Extract the (X, Y) coordinate from the center of the cell holding the provided text.  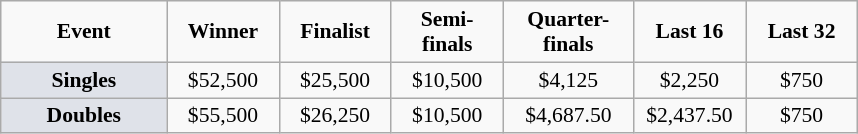
Singles (84, 80)
$52,500 (223, 80)
Doubles (84, 116)
$4,687.50 (568, 116)
Event (84, 32)
$25,500 (335, 80)
Last 16 (689, 32)
$4,125 (568, 80)
Winner (223, 32)
$2,437.50 (689, 116)
Finalist (335, 32)
Semi-finals (447, 32)
Last 32 (802, 32)
$26,250 (335, 116)
$2,250 (689, 80)
$55,500 (223, 116)
Quarter-finals (568, 32)
